Capture the cell that displays the provided text and extract its (x, y) central coordinate. 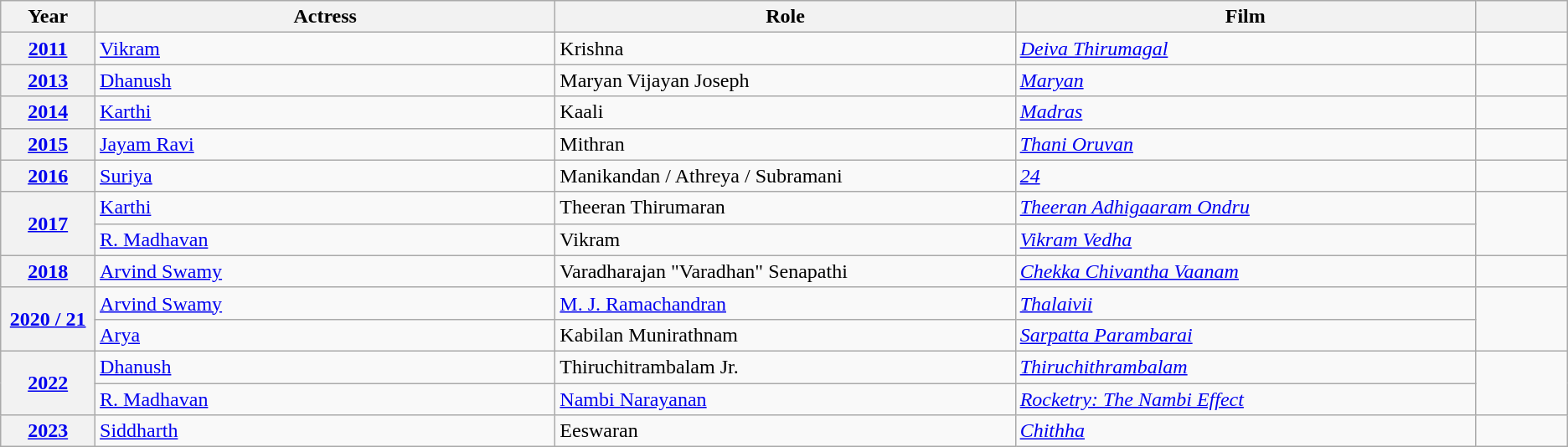
2023 (49, 431)
Maryan Vijayan Joseph (786, 80)
Kaali (786, 112)
Chithha (1245, 431)
Theeran Adhigaaram Ondru (1245, 208)
Eeswaran (786, 431)
Mithran (786, 144)
Sarpatta Parambarai (1245, 335)
Manikandan / Athreya / Subramani (786, 176)
Maryan (1245, 80)
2017 (49, 223)
Film (1245, 17)
Thani Oruvan (1245, 144)
Krishna (786, 49)
2013 (49, 80)
2015 (49, 144)
2011 (49, 49)
Thiruchithrambalam (1245, 367)
Thalaivii (1245, 303)
Deiva Thirumagal (1245, 49)
Year (49, 17)
2020 / 21 (49, 319)
Suriya (325, 176)
Chekka Chivantha Vaanam (1245, 271)
Actress (325, 17)
Madras (1245, 112)
Thiruchitrambalam Jr. (786, 367)
24 (1245, 176)
Varadharajan "Varadhan" Senapathi (786, 271)
Vikram Vedha (1245, 239)
2018 (49, 271)
Jayam Ravi (325, 144)
Siddharth (325, 431)
Theeran Thirumaran (786, 208)
M. J. Ramachandran (786, 303)
2014 (49, 112)
2022 (49, 383)
Rocketry: The Nambi Effect (1245, 399)
Arya (325, 335)
Role (786, 17)
Nambi Narayanan (786, 399)
Kabilan Munirathnam (786, 335)
2016 (49, 176)
